Pinpoint the cell where the given text exists, returning its (x, y) midpoint coordinate. 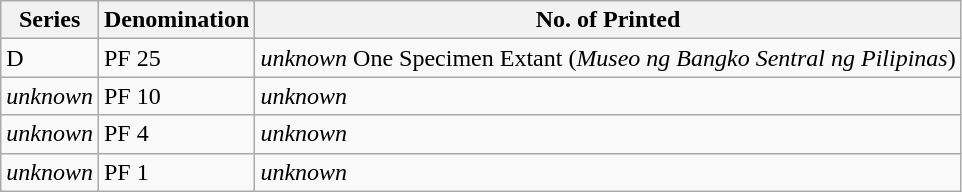
unknown One Specimen Extant (Museo ng Bangko Sentral ng Pilipinas) (608, 58)
Series (50, 20)
D (50, 58)
PF 1 (176, 172)
Denomination (176, 20)
No. of Printed (608, 20)
PF 4 (176, 134)
PF 10 (176, 96)
PF 25 (176, 58)
